Locate the cell with the specified text and output its (x, y) center coordinate. 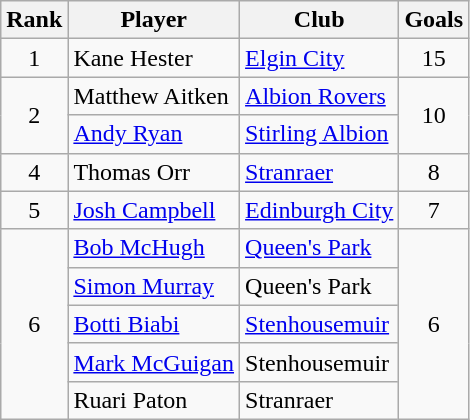
15 (434, 58)
Goals (434, 20)
Simon Murray (154, 286)
Mark McGuigan (154, 362)
Bob McHugh (154, 248)
Andy Ryan (154, 134)
10 (434, 115)
Elgin City (320, 58)
Ruari Paton (154, 400)
Matthew Aitken (154, 96)
Josh Campbell (154, 210)
7 (434, 210)
Edinburgh City (320, 210)
Thomas Orr (154, 172)
Botti Biabi (154, 324)
Kane Hester (154, 58)
4 (34, 172)
8 (434, 172)
Albion Rovers (320, 96)
Player (154, 20)
Stirling Albion (320, 134)
Rank (34, 20)
2 (34, 115)
1 (34, 58)
5 (34, 210)
Club (320, 20)
